Provide the (x, y) coordinate of the cell's center where the given text is located.  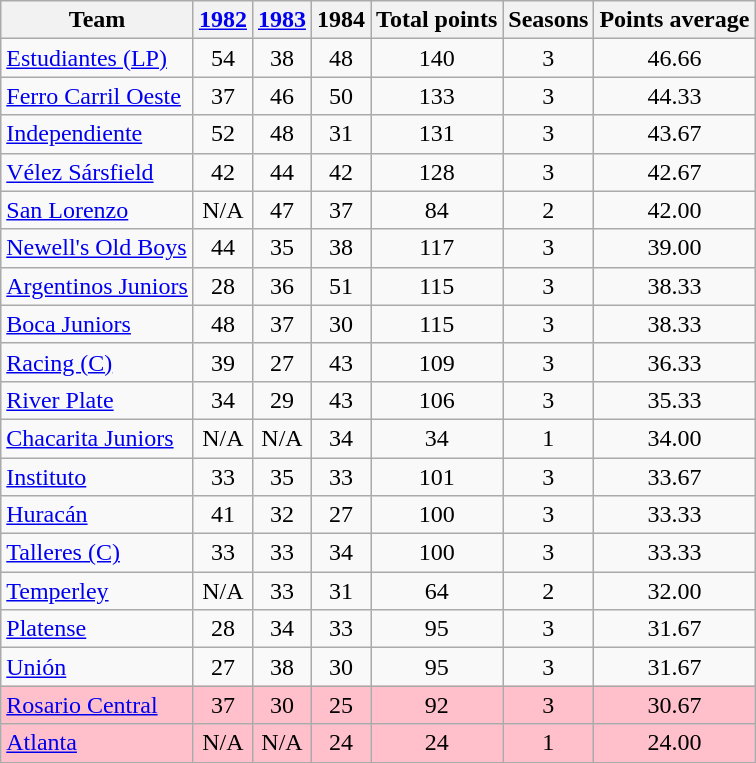
Boca Juniors (98, 324)
36.33 (674, 362)
51 (342, 286)
42.67 (674, 172)
39.00 (674, 248)
Chacarita Juniors (98, 438)
50 (342, 96)
47 (282, 210)
Points average (674, 20)
34.00 (674, 438)
131 (437, 134)
32 (282, 515)
52 (222, 134)
Ferro Carril Oeste (98, 96)
Instituto (98, 477)
41 (222, 515)
106 (437, 400)
42.00 (674, 210)
84 (437, 210)
Unión (98, 667)
Atlanta (98, 743)
Estudiantes (LP) (98, 58)
River Plate (98, 400)
43.67 (674, 134)
30.67 (674, 705)
44.33 (674, 96)
Argentinos Juniors (98, 286)
Temperley (98, 591)
Seasons (548, 20)
140 (437, 58)
36 (282, 286)
Vélez Sársfield (98, 172)
Independiente (98, 134)
33.67 (674, 477)
Racing (C) (98, 362)
San Lorenzo (98, 210)
64 (437, 591)
Rosario Central (98, 705)
54 (222, 58)
101 (437, 477)
46.66 (674, 58)
32.00 (674, 591)
Total points (437, 20)
Team (98, 20)
29 (282, 400)
117 (437, 248)
109 (437, 362)
Huracán (98, 515)
128 (437, 172)
24.00 (674, 743)
Newell's Old Boys (98, 248)
92 (437, 705)
Talleres (C) (98, 553)
39 (222, 362)
25 (342, 705)
Platense (98, 629)
46 (282, 96)
35.33 (674, 400)
1982 (222, 20)
133 (437, 96)
1984 (342, 20)
1983 (282, 20)
